Identify which cell holds the provided text, then report its (x, y) central coordinate. 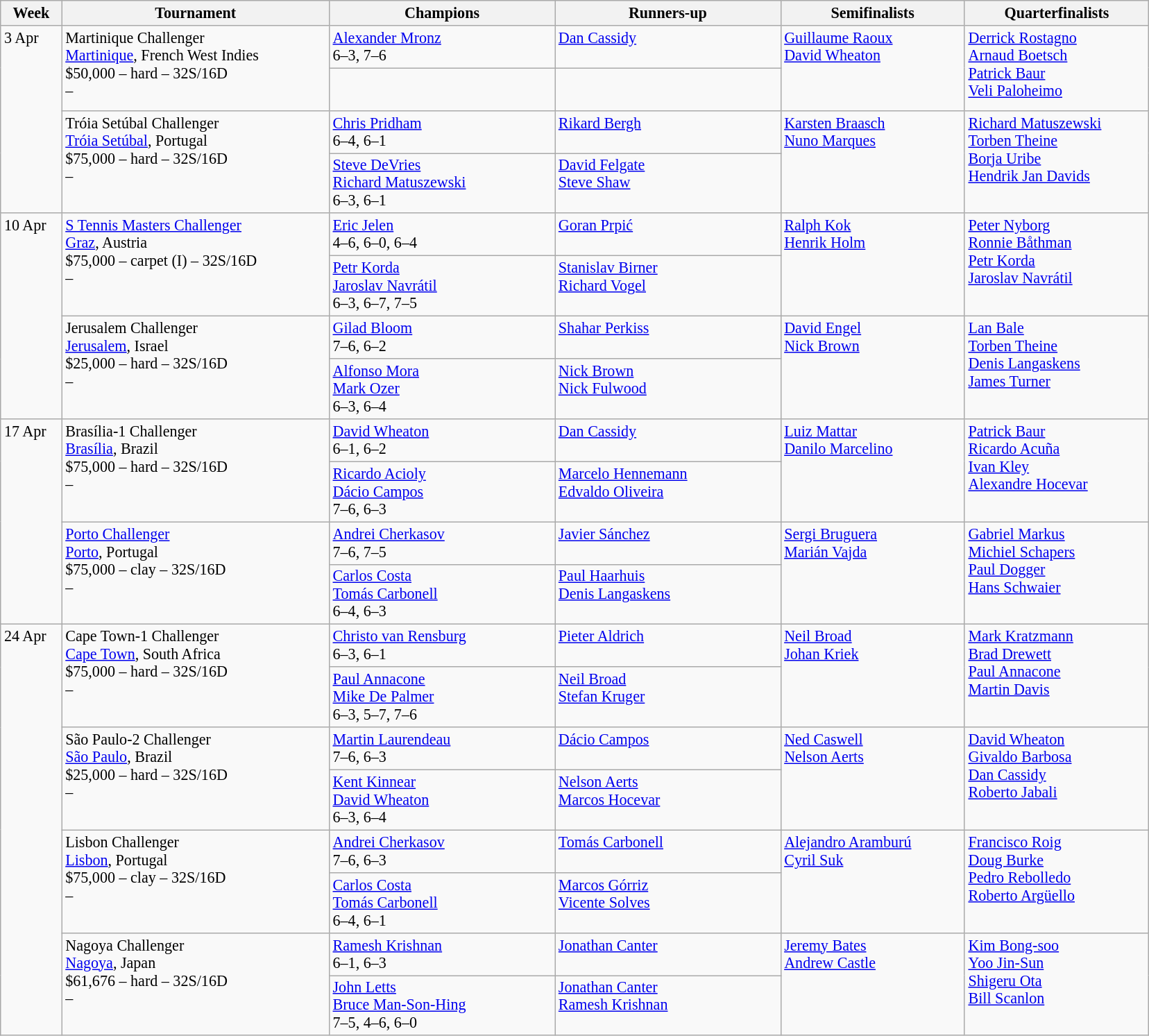
Ralph Kok Henrik Holm (873, 264)
Francisco Roig Doug Burke Pedro Rebolledo Roberto Argüello (1056, 881)
Martin Laurendeau 7–6, 6–3 (441, 748)
17 Apr (31, 521)
Nelson Aerts Marcos Hocevar (667, 799)
Jerusalem Challenger Jerusalem, Israel$25,000 – hard – 32S/16D – (196, 367)
Tomás Carbonell (667, 851)
Shahar Perkiss (667, 337)
Lisbon Challenger Lisbon, Portugal$75,000 – clay – 32S/16D – (196, 881)
Kim Bong-soo Yoo Jin-Sun Shigeru Ota Bill Scanlon (1056, 984)
Chris Pridham 6–4, 6–1 (441, 132)
Pieter Aldrich (667, 645)
David Engel Nick Brown (873, 367)
Martinique Challenger Martinique, French West Indies$50,000 – hard – 32S/16D – (196, 68)
Luiz Mattar Danilo Marcelino (873, 470)
John Letts Bruce Man-Son-Hing7–5, 4–6, 6–0 (441, 1005)
3 Apr (31, 119)
Christo van Rensburg 6–3, 6–1 (441, 645)
S Tennis Masters Challenger Graz, Austria$75,000 – carpet (I) – 32S/16D – (196, 264)
Karsten Braasch Nuno Marques (873, 162)
Carlos Costa Tomás Carbonell6–4, 6–3 (441, 594)
24 Apr (31, 830)
Paul Annacone Mike De Palmer6–3, 5–7, 7–6 (441, 697)
Runners-up (667, 12)
Andrei Cherkasov 7–6, 6–3 (441, 851)
Semifinalists (873, 12)
David Wheaton Givaldo Barbosa Dan Cassidy Roberto Jabali (1056, 779)
Carlos Costa Tomás Carbonell6–4, 6–1 (441, 902)
Sergi Bruguera Marián Vajda (873, 572)
Jeremy Bates Andrew Castle (873, 984)
Neil Broad Stefan Kruger (667, 697)
Cape Town-1 Challenger Cape Town, South Africa$75,000 – hard – 32S/16D – (196, 676)
Eric Jelen 4–6, 6–0, 6–4 (441, 235)
Brasília-1 Challenger Brasília, Brazil$75,000 – hard – 32S/16D – (196, 470)
Patrick Baur Ricardo Acuña Ivan Kley Alexandre Hocevar (1056, 470)
Tournament (196, 12)
Alfonso Mora Mark Ozer6–3, 6–4 (441, 389)
São Paulo-2 Challenger São Paulo, Brazil$25,000 – hard – 32S/16D – (196, 779)
David Felgate Steve Shaw (667, 183)
Rikard Bergh (667, 132)
Andrei Cherkasov 7–6, 7–5 (441, 543)
Alejandro Aramburú Cyril Suk (873, 881)
Gabriel Markus Michiel Schapers Paul Dogger Hans Schwaier (1056, 572)
Tróia Setúbal Challenger Tróia Setúbal, Portugal$75,000 – hard – 32S/16D – (196, 162)
Nick Brown Nick Fulwood (667, 389)
Steve DeVries Richard Matuszewski6–3, 6–1 (441, 183)
Week (31, 12)
Goran Prpić (667, 235)
Neil Broad Johan Kriek (873, 676)
Marcelo Hennemann Edvaldo Oliveira (667, 491)
Lan Bale Torben Theine Denis Langaskens James Turner (1056, 367)
Ricardo Acioly Dácio Campos7–6, 6–3 (441, 491)
Peter Nyborg Ronnie Båthman Petr Korda Jaroslav Navrátil (1056, 264)
Paul Haarhuis Denis Langaskens (667, 594)
Richard Matuszewski Torben Theine Borja Uribe Hendrik Jan Davids (1056, 162)
Marcos Górriz Vicente Solves (667, 902)
Gilad Bloom 7–6, 6–2 (441, 337)
Porto Challenger Porto, Portugal$75,000 – clay – 32S/16D – (196, 572)
Dácio Campos (667, 748)
Javier Sánchez (667, 543)
Stanislav Birner Richard Vogel (667, 286)
Ramesh Krishnan 6–1, 6–3 (441, 953)
Ned Caswell Nelson Aerts (873, 779)
10 Apr (31, 316)
Mark Kratzmann Brad Drewett Paul Annacone Martin Davis (1056, 676)
Jonathan Canter (667, 953)
Jonathan Canter Ramesh Krishnan (667, 1005)
Petr Korda Jaroslav Navrátil6–3, 6–7, 7–5 (441, 286)
Guillaume Raoux David Wheaton (873, 68)
Champions (441, 12)
Kent Kinnear David Wheaton6–3, 6–4 (441, 799)
David Wheaton 6–1, 6–2 (441, 440)
Quarterfinalists (1056, 12)
Alexander Mronz 6–3, 7–6 (441, 46)
Nagoya Challenger Nagoya, Japan$61,676 – hard – 32S/16D – (196, 984)
Derrick Rostagno Arnaud Boetsch Patrick Baur Veli Paloheimo (1056, 68)
